Identify which cell holds the provided text, then report its (x, y) central coordinate. 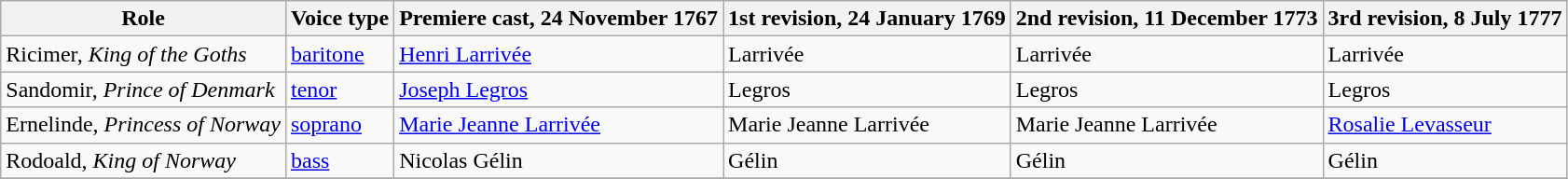
Role (144, 19)
2nd revision, 11 December 1773 (1167, 19)
Henri Larrivée (559, 54)
Nicolas Gélin (559, 160)
Ricimer, King of the Goths (144, 54)
soprano (339, 125)
1st revision, 24 January 1769 (867, 19)
Ernelinde, Princess of Norway (144, 125)
baritone (339, 54)
tenor (339, 89)
Rosalie Levasseur (1445, 125)
Rodoald, King of Norway (144, 160)
Premiere cast, 24 November 1767 (559, 19)
Voice type (339, 19)
Joseph Legros (559, 89)
bass (339, 160)
Sandomir, Prince of Denmark (144, 89)
3rd revision, 8 July 1777 (1445, 19)
